Return [x, y] of the center of cell containing provided text 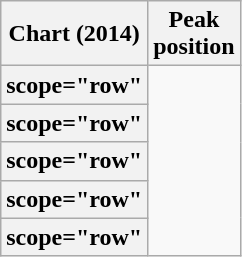
Peakposition [194, 34]
Chart (2014) [74, 34]
